Determine the [X, Y] coordinate at the center of the cell enclosing the given text.  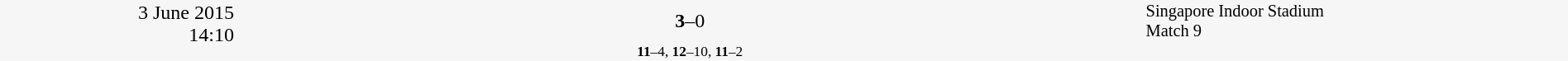
3 June 201514:10 [117, 30]
Singapore Indoor StadiumMatch 9 [1356, 21]
3–0 [690, 21]
11–4, 12–10, 11–2 [690, 51]
